Identify which cell holds the provided text, then report its (X, Y) central coordinate. 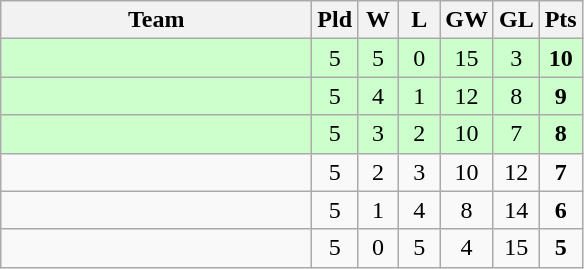
9 (560, 96)
Pts (560, 20)
W (378, 20)
Team (156, 20)
GL (516, 20)
L (420, 20)
6 (560, 210)
GW (467, 20)
14 (516, 210)
Pld (335, 20)
